From the cell containing the given text, extract its center point as (X, Y) coordinate. 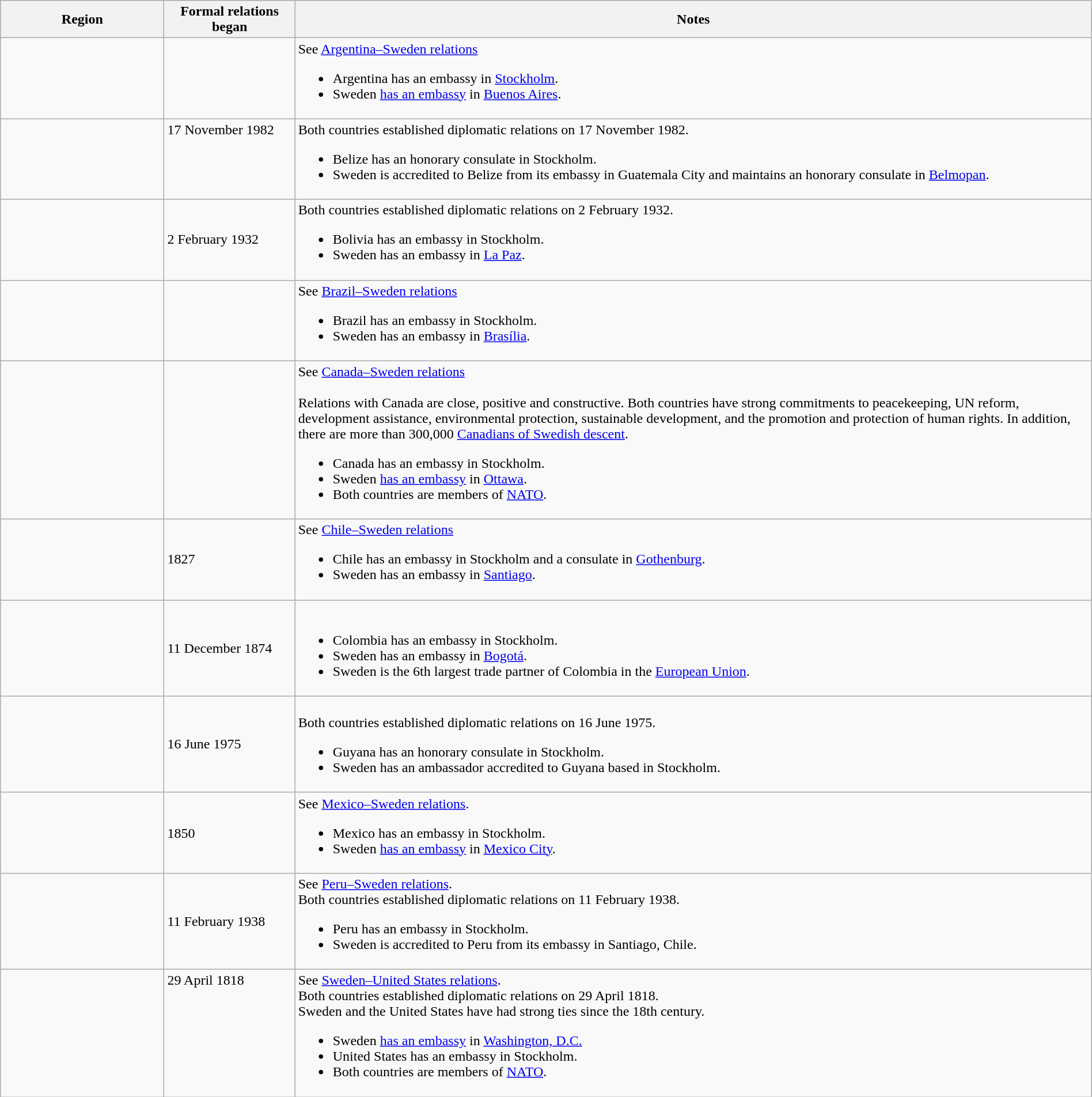
See Chile–Sweden relationsChile has an embassy in Stockholm and a consulate in Gothenburg.Sweden has an embassy in Santiago. (693, 559)
Both countries established diplomatic relations on 2 February 1932.Bolivia has an embassy in Stockholm.Sweden has an embassy in La Paz. (693, 240)
1827 (229, 559)
17 November 1982 (229, 159)
Region (82, 20)
See Argentina–Sweden relationsArgentina has an embassy in Stockholm.Sweden has an embassy in Buenos Aires. (693, 78)
See Mexico–Sweden relations.Mexico has an embassy in Stockholm.Sweden has an embassy in Mexico City. (693, 833)
See Brazil–Sweden relationsBrazil has an embassy in Stockholm.Sweden has an embassy in Brasília. (693, 320)
11 December 1874 (229, 648)
1850 (229, 833)
16 June 1975 (229, 744)
29 April 1818 (229, 1032)
Formal relations began (229, 20)
11 February 1938 (229, 921)
Notes (693, 20)
2 February 1932 (229, 240)
Colombia has an embassy in Stockholm.Sweden has an embassy in Bogotá.Sweden is the 6th largest trade partner of Colombia in the European Union. (693, 648)
